Find where the given text appears and provide that cell's center as (x, y) coordinate. 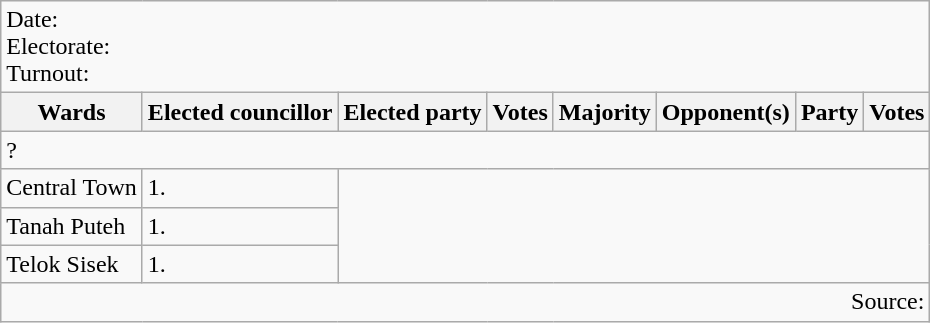
Elected councillor (240, 112)
Central Town (72, 188)
Wards (72, 112)
Telok Sisek (72, 264)
Party (829, 112)
Tanah Puteh (72, 226)
Opponent(s) (726, 112)
Elected party (412, 112)
Date: Electorate: Turnout: (466, 47)
? (466, 150)
Majority (604, 112)
Source: (466, 302)
